Return the [X, Y] coordinate for the center point of the cell that contains the specified text.  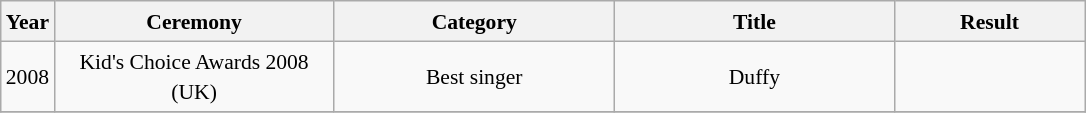
Kid's Choice Awards 2008 (UK) [194, 76]
Duffy [754, 76]
Best singer [474, 76]
Year [28, 21]
Category [474, 21]
Ceremony [194, 21]
Result [989, 21]
2008 [28, 76]
Title [754, 21]
